Output the (x, y) coordinate of the center of the cell containing the given text.  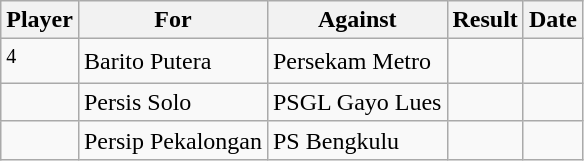
Persekam Metro (357, 62)
Player (40, 20)
Persis Solo (172, 102)
For (172, 20)
4 (40, 62)
Date (552, 20)
Against (357, 20)
Persip Pekalongan (172, 140)
Result (485, 20)
PS Bengkulu (357, 140)
PSGL Gayo Lues (357, 102)
Barito Putera (172, 62)
